Provide the (X, Y) coordinate of the cell's center where the given text is located.  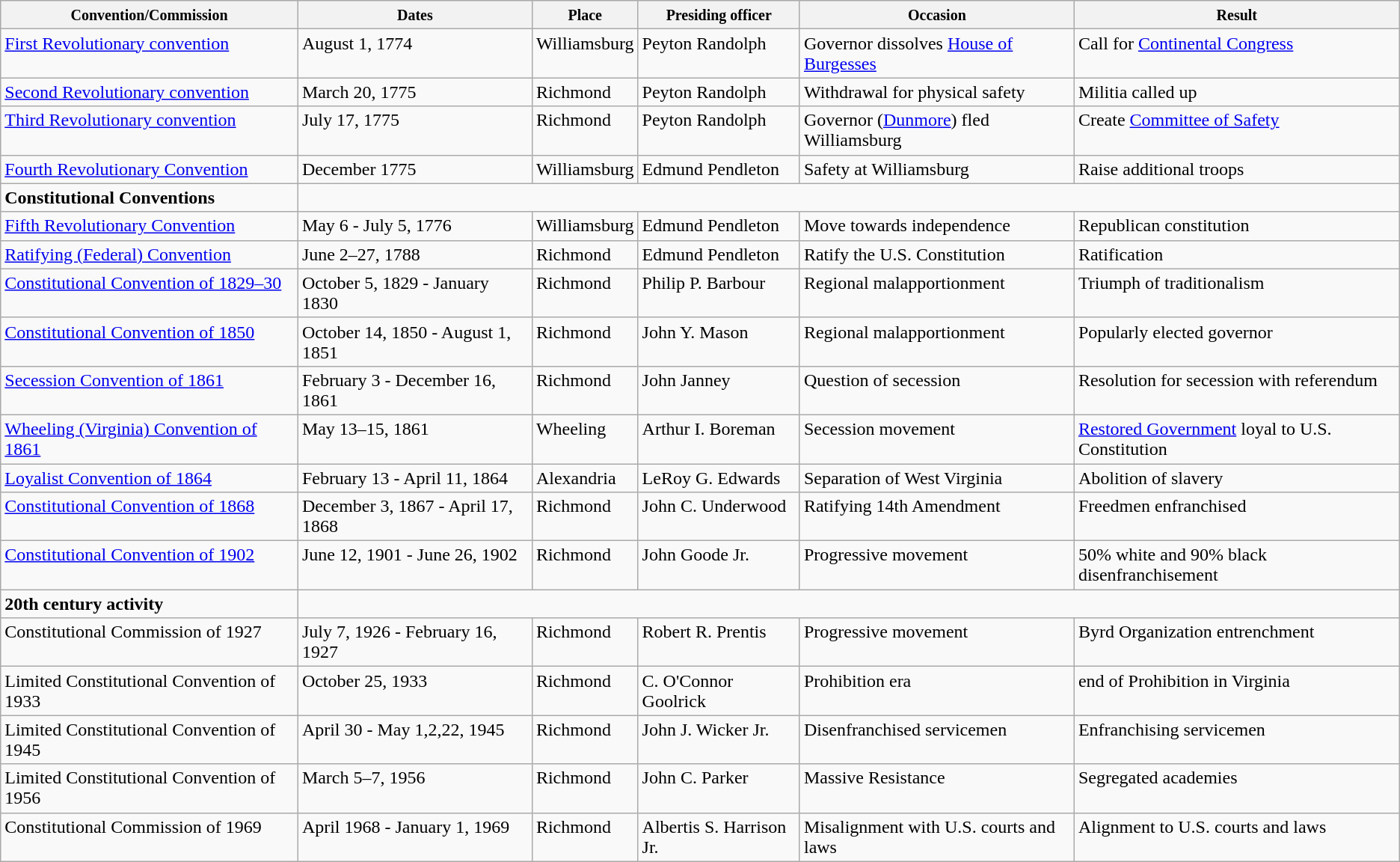
June 2–27, 1788 (414, 254)
Militia called up (1237, 92)
Popularly elected governor (1237, 341)
May 13–15, 1861 (414, 438)
December 3, 1867 - April 17, 1868 (414, 516)
Constitutional Convention of 1829–30 (150, 293)
February 13 - April 11, 1864 (414, 478)
Move towards independence (936, 226)
Create Committee of Safety (1237, 130)
Withdrawal for physical safety (936, 92)
Republican constitution (1237, 226)
Second Revolutionary convention (150, 92)
Segregated academies (1237, 789)
John Goode Jr. (719, 566)
Governor (Dunmore) fled Williamsburg (936, 130)
October 14, 1850 - August 1, 1851 (414, 341)
John C. Parker (719, 789)
John C. Underwood (719, 516)
Ratify the U.S. Constitution (936, 254)
Alignment to U.S. courts and laws (1237, 837)
October 25, 1933 (414, 691)
C. O'Connor Goolrick (719, 691)
Alexandria (585, 478)
John Y. Mason (719, 341)
Ratifying 14th Amendment (936, 516)
April 30 - May 1,2,22, 1945 (414, 739)
May 6 - July 5, 1776 (414, 226)
August 1, 1774 (414, 54)
Ratifying (Federal) Convention (150, 254)
Ratification (1237, 254)
Byrd Organization entrenchment (1237, 642)
Arthur I. Boreman (719, 438)
Occasion (936, 15)
Massive Resistance (936, 789)
Restored Government loyal to U.S. Constitution (1237, 438)
Safety at Williamsburg (936, 169)
Secession Convention of 1861 (150, 391)
Wheeling (Virginia) Convention of 1861 (150, 438)
Freedmen enfranchised (1237, 516)
Disenfranchised servicemen (936, 739)
Robert R. Prentis (719, 642)
Enfranchising servicemen (1237, 739)
Albertis S. Harrison Jr. (719, 837)
end of Prohibition in Virginia (1237, 691)
July 17, 1775 (414, 130)
Separation of West Virginia (936, 478)
John Janney (719, 391)
Secession movement (936, 438)
Loyalist Convention of 1864 (150, 478)
Result (1237, 15)
Constitutional Convention of 1850 (150, 341)
Wheeling (585, 438)
Triumph of traditionalism (1237, 293)
March 5–7, 1956 (414, 789)
Limited Constitutional Convention of 1956 (150, 789)
Raise additional troops (1237, 169)
Abolition of slavery (1237, 478)
Constitutional Convention of 1868 (150, 516)
Call for Continental Congress (1237, 54)
Third Revolutionary convention (150, 130)
Presiding officer (719, 15)
Place (585, 15)
December 1775 (414, 169)
50% white and 90% black disenfranchisement (1237, 566)
Question of secession (936, 391)
Fourth Revolutionary Convention (150, 169)
July 7, 1926 - February 16, 1927 (414, 642)
April 1968 - January 1, 1969 (414, 837)
Limited Constitutional Convention of 1945 (150, 739)
Convention/Commission (150, 15)
Misalignment with U.S. courts and laws (936, 837)
John J. Wicker Jr. (719, 739)
February 3 - December 16, 1861 (414, 391)
Constitutional Commission of 1969 (150, 837)
Constitutional Convention of 1902 (150, 566)
Constitutional Conventions (150, 198)
First Revolutionary convention (150, 54)
Prohibition era (936, 691)
20th century activity (150, 604)
March 20, 1775 (414, 92)
LeRoy G. Edwards (719, 478)
Dates (414, 15)
Limited Constitutional Convention of 1933 (150, 691)
Constitutional Commission of 1927 (150, 642)
Fifth Revolutionary Convention (150, 226)
June 12, 1901 - June 26, 1902 (414, 566)
Governor dissolves House of Burgesses (936, 54)
Philip P. Barbour (719, 293)
Resolution for secession with referendum (1237, 391)
October 5, 1829 - January 1830 (414, 293)
